For the text-containing cell, return its midpoint in (x, y) coordinate format. 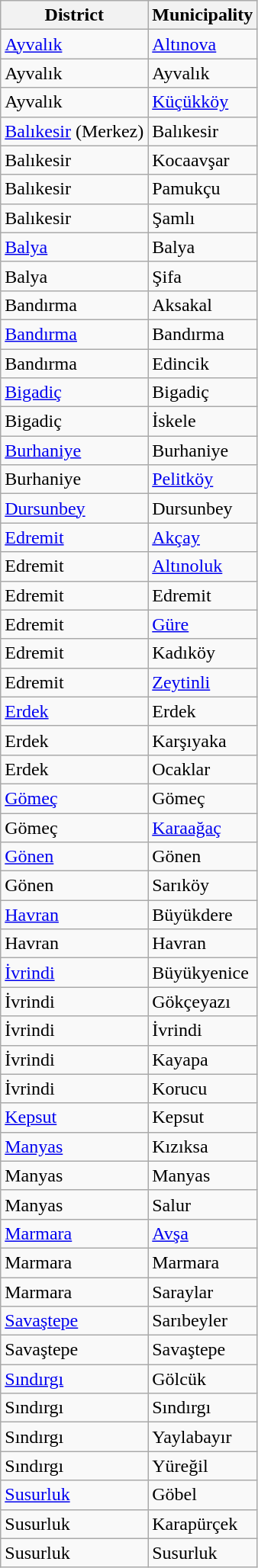
Avşa (203, 1233)
Korucu (203, 1089)
Edincik (203, 364)
Pelitköy (203, 479)
Balıkesir (Merkez) (75, 131)
Karapürçek (203, 1524)
Kızıksa (203, 1146)
Kocaavşar (203, 160)
Aksakal (203, 305)
Büyükyenice (203, 973)
Pamukçu (203, 189)
Karaağaç (203, 827)
Altınova (203, 44)
Şamlı (203, 218)
Gökçeyazı (203, 1002)
Kayapa (203, 1060)
Sarıköy (203, 886)
Gölcük (203, 1379)
İskele (203, 422)
Ocaklar (203, 769)
Akçay (203, 537)
Şifa (203, 276)
Güre (203, 624)
Zeytinli (203, 682)
Municipality (203, 15)
Yaylabayır (203, 1437)
Göbel (203, 1495)
Saraylar (203, 1292)
Altınoluk (203, 566)
Salur (203, 1204)
Yüreğil (203, 1466)
Karşıyaka (203, 740)
Büyükdere (203, 915)
District (75, 15)
Küçükköy (203, 102)
Kadıköy (203, 653)
Sarıbeyler (203, 1321)
